Determine the (X, Y) coordinate at the center of the cell enclosing the given text.  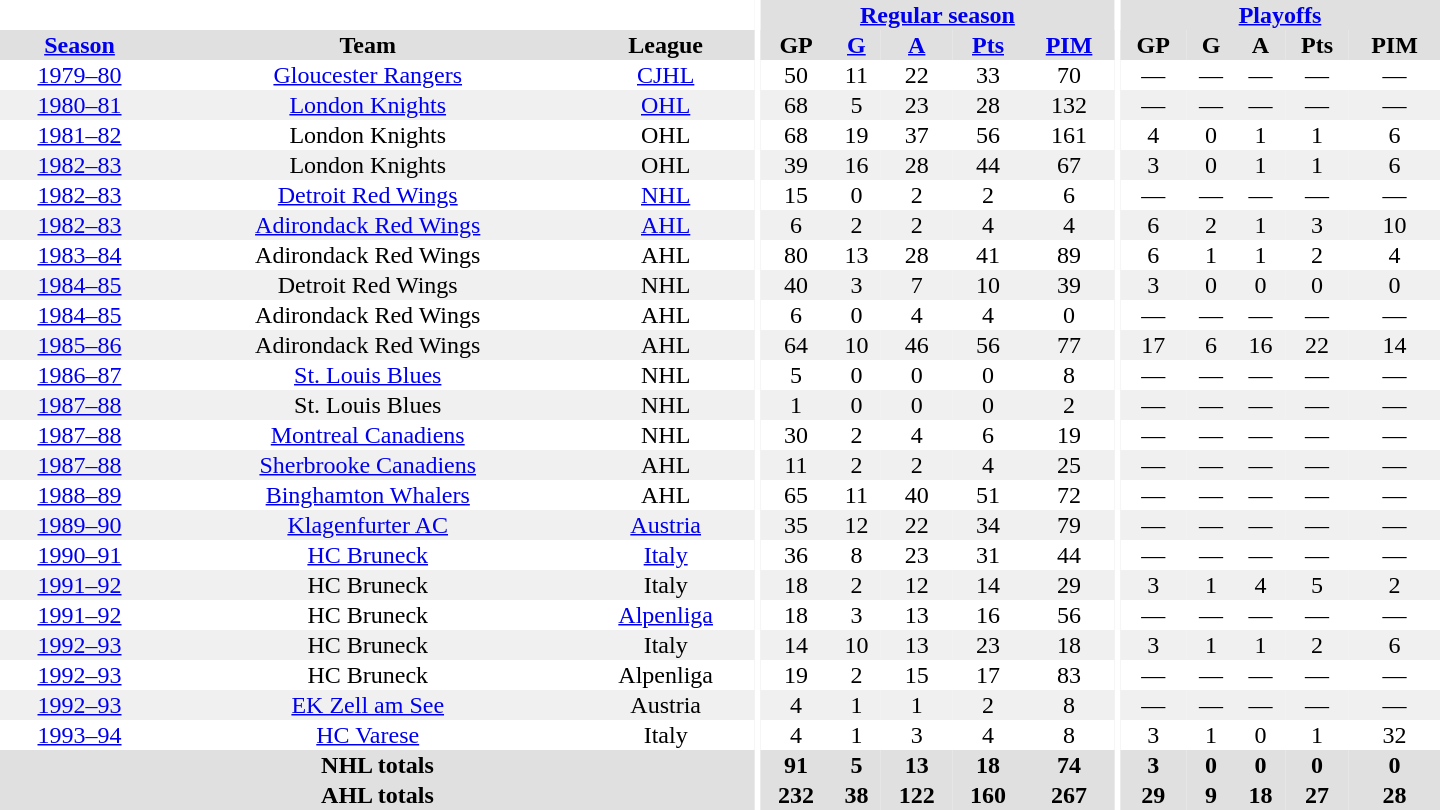
33 (988, 75)
Binghamton Whalers (368, 495)
74 (1070, 765)
35 (796, 525)
1985–86 (80, 345)
36 (796, 555)
72 (1070, 495)
232 (796, 795)
77 (1070, 345)
31 (988, 555)
41 (988, 255)
HC Varese (368, 735)
1989–90 (80, 525)
161 (1070, 135)
Season (80, 45)
50 (796, 75)
1986–87 (80, 375)
1981–82 (80, 135)
25 (1070, 465)
Sherbrooke Canadiens (368, 465)
132 (1070, 105)
Team (368, 45)
51 (988, 495)
46 (916, 345)
79 (1070, 525)
1983–84 (80, 255)
37 (916, 135)
Playoffs (1280, 15)
70 (1070, 75)
1993–94 (80, 735)
122 (916, 795)
Gloucester Rangers (368, 75)
38 (856, 795)
65 (796, 495)
160 (988, 795)
7 (916, 285)
Regular season (937, 15)
32 (1394, 735)
1979–80 (80, 75)
1980–81 (80, 105)
1988–89 (80, 495)
9 (1210, 795)
EK Zell am See (368, 705)
64 (796, 345)
Montreal Canadiens (368, 435)
89 (1070, 255)
80 (796, 255)
AHL totals (378, 795)
267 (1070, 795)
34 (988, 525)
27 (1317, 795)
CJHL (666, 75)
30 (796, 435)
91 (796, 765)
NHL totals (378, 765)
67 (1070, 165)
Klagenfurter AC (368, 525)
League (666, 45)
1990–91 (80, 555)
83 (1070, 675)
